Locate the cell with the specified text and output its (x, y) center coordinate. 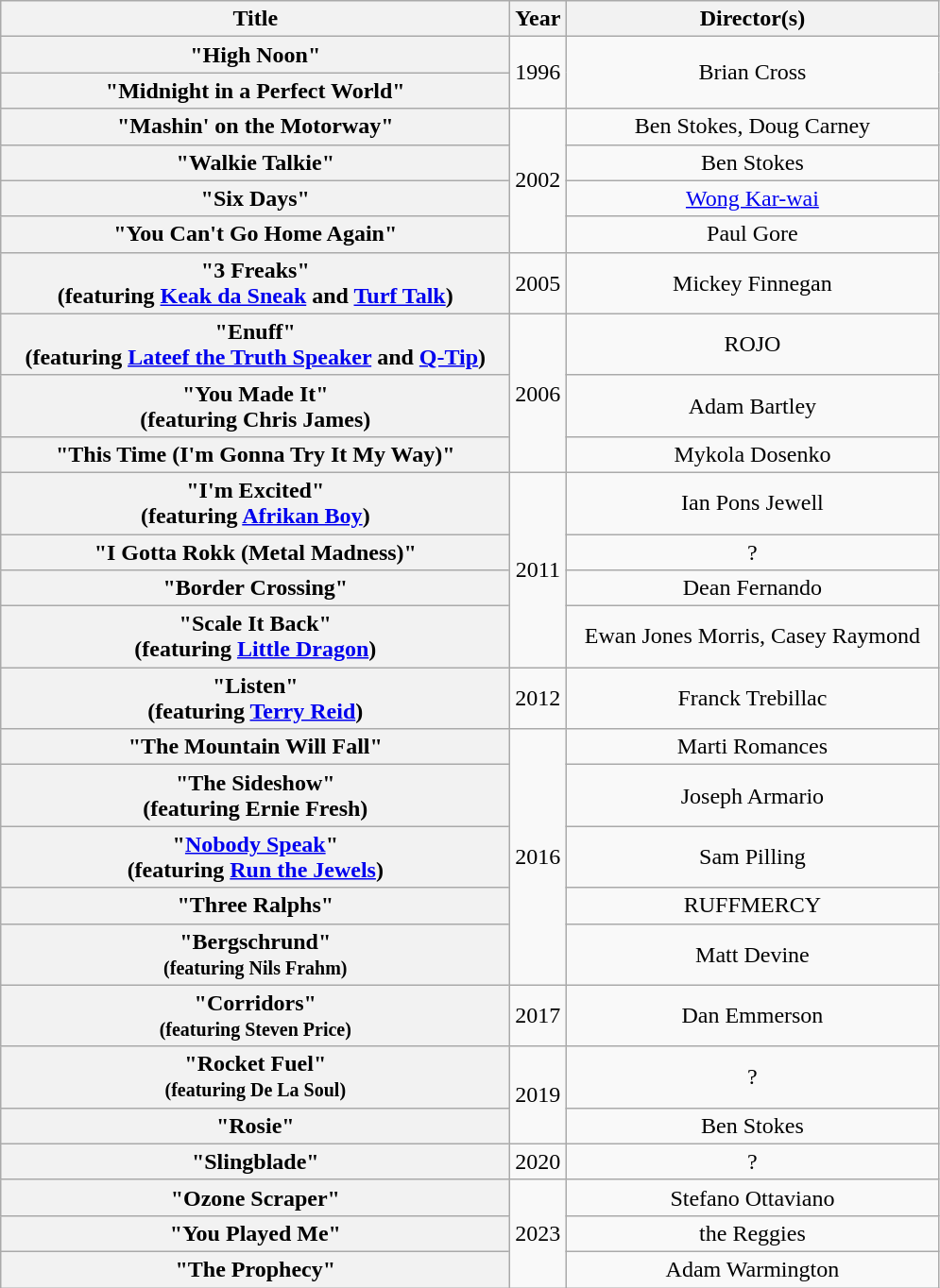
2005 (538, 283)
Dan Emmerson (752, 1016)
"The Mountain Will Fall" (255, 747)
Wong Kar-wai (752, 198)
"This Time (I'm Gonna Try It My Way)" (255, 454)
"Listen"(featuring Terry Reid) (255, 699)
2011 (538, 569)
"Rosie" (255, 1126)
Title (255, 19)
Ian Pons Jewell (752, 502)
ROJO (752, 344)
"Corridors"(featuring Steven Price) (255, 1016)
2020 (538, 1161)
Matt Devine (752, 954)
"Mashin' on the Motorway" (255, 127)
Joseph Armario (752, 795)
"3 Freaks"(featuring Keak da Sneak and Turf Talk) (255, 283)
"I'm Excited"(featuring Afrikan Boy) (255, 502)
"You Made It"(featuring Chris James) (255, 406)
Brian Cross (752, 73)
Adam Bartley (752, 406)
"Six Days" (255, 198)
"Enuff"(featuring Lateef the Truth Speaker and Q-Tip) (255, 344)
Paul Gore (752, 234)
"The Prophecy" (255, 1269)
Mickey Finnegan (752, 283)
Stefano Ottaviano (752, 1197)
"Scale It Back"(featuring Little Dragon) (255, 636)
Year (538, 19)
Adam Warmington (752, 1269)
2023 (538, 1233)
2006 (538, 393)
"I Gotta Rokk (Metal Madness)" (255, 552)
"You Can't Go Home Again" (255, 234)
Director(s) (752, 19)
the Reggies (752, 1233)
"Nobody Speak"(featuring Run the Jewels) (255, 857)
Ben Stokes, Doug Carney (752, 127)
Ewan Jones Morris, Casey Raymond (752, 636)
"Border Crossing" (255, 588)
Franck Trebillac (752, 699)
"Ozone Scraper" (255, 1197)
Marti Romances (752, 747)
"You Played Me" (255, 1233)
"High Noon" (255, 55)
RUFFMERCY (752, 906)
Mykola Dosenko (752, 454)
"The Sideshow"(featuring Ernie Fresh) (255, 795)
"Bergschrund"(featuring Nils Frahm) (255, 954)
2012 (538, 699)
"Three Ralphs" (255, 906)
"Walkie Talkie" (255, 162)
2016 (538, 857)
"Rocket Fuel"(featuring De La Soul) (255, 1076)
2002 (538, 180)
Dean Fernando (752, 588)
1996 (538, 73)
2019 (538, 1095)
2017 (538, 1016)
"Slingblade" (255, 1161)
Sam Pilling (752, 857)
"Midnight in a Perfect World" (255, 91)
